From the cell containing the given text, extract its center point as [X, Y] coordinate. 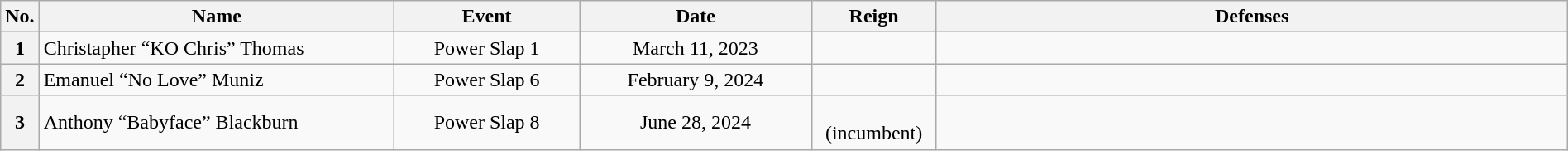
3 [20, 123]
June 28, 2024 [696, 123]
Power Slap 8 [487, 123]
Defenses [1252, 17]
Name [217, 17]
2 [20, 80]
February 9, 2024 [696, 80]
No. [20, 17]
Emanuel “No Love” Muniz [217, 80]
March 11, 2023 [696, 48]
Date [696, 17]
Power Slap 6 [487, 80]
Anthony “Babyface” Blackburn [217, 123]
Power Slap 1 [487, 48]
Reign [873, 17]
(incumbent) [873, 123]
Christapher “KO Chris” Thomas [217, 48]
Event [487, 17]
1 [20, 48]
